Find where the given text appears and provide that cell's center as (X, Y) coordinate. 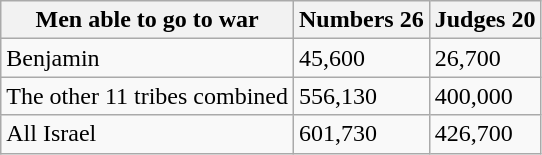
Benjamin (148, 58)
Men able to go to war (148, 20)
Numbers 26 (362, 20)
All Israel (148, 134)
26,700 (485, 58)
400,000 (485, 96)
The other 11 tribes combined (148, 96)
Judges 20 (485, 20)
601,730 (362, 134)
45,600 (362, 58)
426,700 (485, 134)
556,130 (362, 96)
